Return (x, y) of the center of cell containing provided text 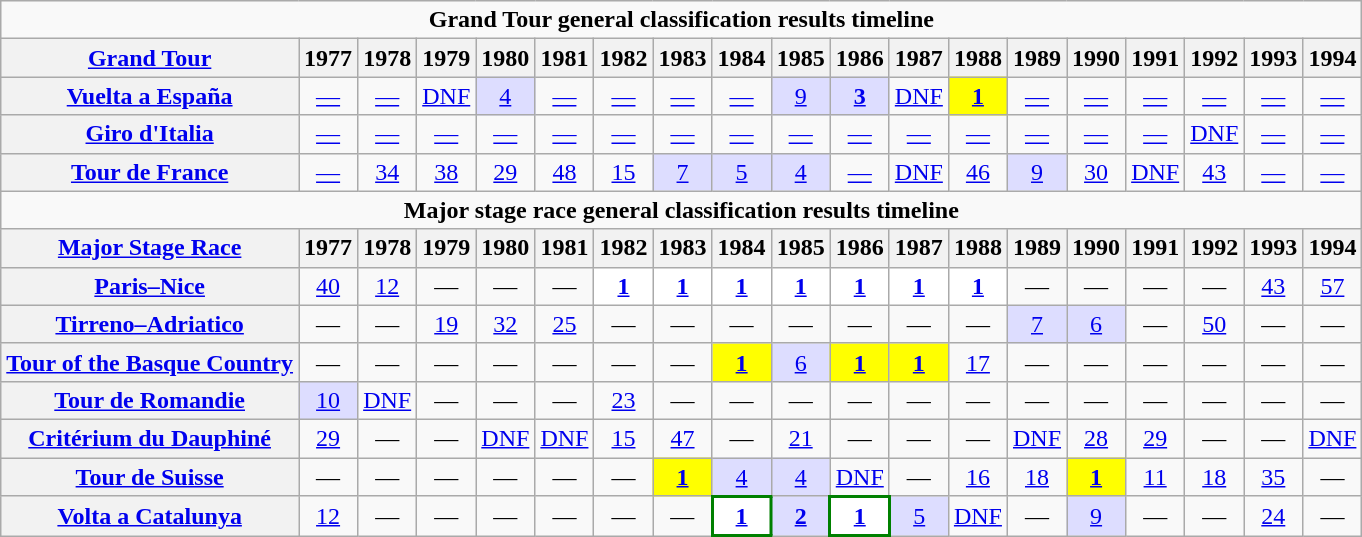
Grand Tour general classification results timeline (682, 20)
38 (446, 172)
Volta a Catalunya (150, 516)
Critérium du Dauphiné (150, 438)
47 (682, 438)
23 (624, 400)
Vuelta a España (150, 96)
19 (446, 324)
16 (978, 478)
Tour of the Basque Country (150, 362)
Giro d'Italia (150, 134)
40 (328, 286)
34 (388, 172)
Tour de Suisse (150, 478)
Tour de France (150, 172)
35 (1274, 478)
Tour de Romandie (150, 400)
Tirreno–Adriatico (150, 324)
10 (328, 400)
28 (1096, 438)
30 (1096, 172)
46 (978, 172)
17 (978, 362)
24 (1274, 516)
3 (860, 96)
57 (1332, 286)
Paris–Nice (150, 286)
Major Stage Race (150, 248)
32 (506, 324)
25 (564, 324)
50 (1214, 324)
2 (800, 516)
21 (800, 438)
48 (564, 172)
Grand Tour (150, 58)
Major stage race general classification results timeline (682, 210)
11 (1156, 478)
